Return the (x, y) coordinate for the center point of the cell that contains the specified text.  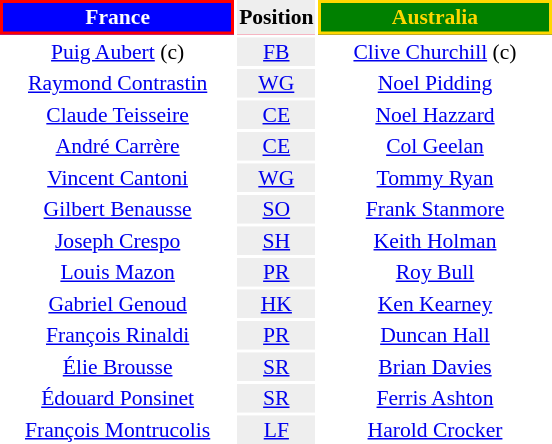
SH (276, 240)
Louis Mazon (118, 272)
Australia (435, 17)
Roy Bull (435, 272)
LF (276, 430)
SO (276, 209)
Puig Aubert (c) (118, 52)
Gilbert Benausse (118, 209)
Duncan Hall (435, 335)
FB (276, 52)
Harold Crocker (435, 430)
Tommy Ryan (435, 178)
Édouard Ponsinet (118, 398)
Raymond Contrastin (118, 83)
Joseph Crespo (118, 240)
Vincent Cantoni (118, 178)
Brian Davies (435, 366)
Claude Teisseire (118, 114)
Col Geelan (435, 146)
Noel Pidding (435, 83)
François Montrucolis (118, 430)
Clive Churchill (c) (435, 52)
André Carrère (118, 146)
Noel Hazzard (435, 114)
France (118, 17)
Frank Stanmore (435, 209)
Ken Kearney (435, 304)
Gabriel Genoud (118, 304)
Ferris Ashton (435, 398)
Position (276, 17)
Keith Holman (435, 240)
Élie Brousse (118, 366)
François Rinaldi (118, 335)
HK (276, 304)
